Capture the cell that displays the provided text and extract its (X, Y) central coordinate. 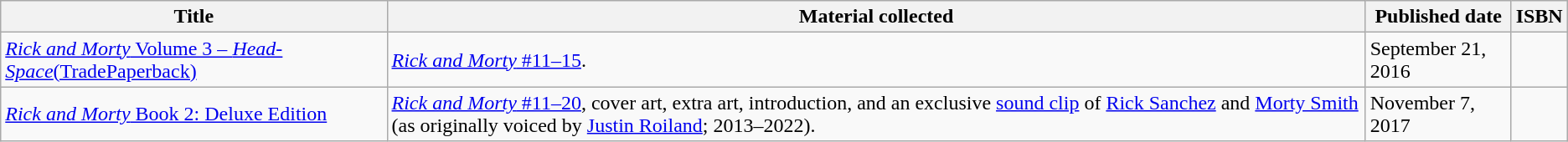
November 7, 2017 (1438, 114)
September 21, 2016 (1438, 60)
ISBN (1540, 17)
Rick and Morty #11–15. (876, 60)
Published date (1438, 17)
Title (194, 17)
Material collected (876, 17)
Rick and Morty Book 2: Deluxe Edition (194, 114)
Rick and Morty Volume 3 – Head-Space(TradePaperback) (194, 60)
